Pinpoint the cell where the given text exists, returning its (X, Y) midpoint coordinate. 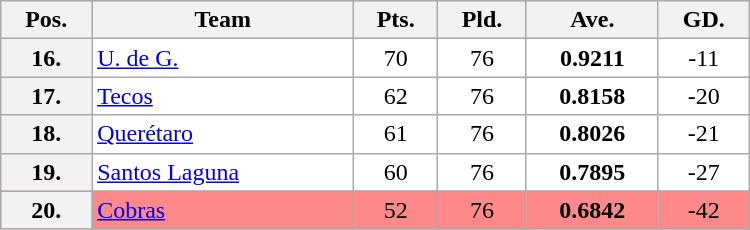
52 (396, 210)
0.8158 (592, 96)
62 (396, 96)
19. (46, 172)
18. (46, 134)
Tecos (223, 96)
Ave. (592, 20)
-21 (704, 134)
Santos Laguna (223, 172)
Pos. (46, 20)
20. (46, 210)
Team (223, 20)
Cobras (223, 210)
Pld. (482, 20)
-11 (704, 58)
0.6842 (592, 210)
17. (46, 96)
-27 (704, 172)
-20 (704, 96)
70 (396, 58)
0.7895 (592, 172)
0.9211 (592, 58)
0.8026 (592, 134)
GD. (704, 20)
60 (396, 172)
U. de G. (223, 58)
Pts. (396, 20)
61 (396, 134)
-42 (704, 210)
16. (46, 58)
Querétaro (223, 134)
